Capture the cell that displays the provided text and extract its (X, Y) central coordinate. 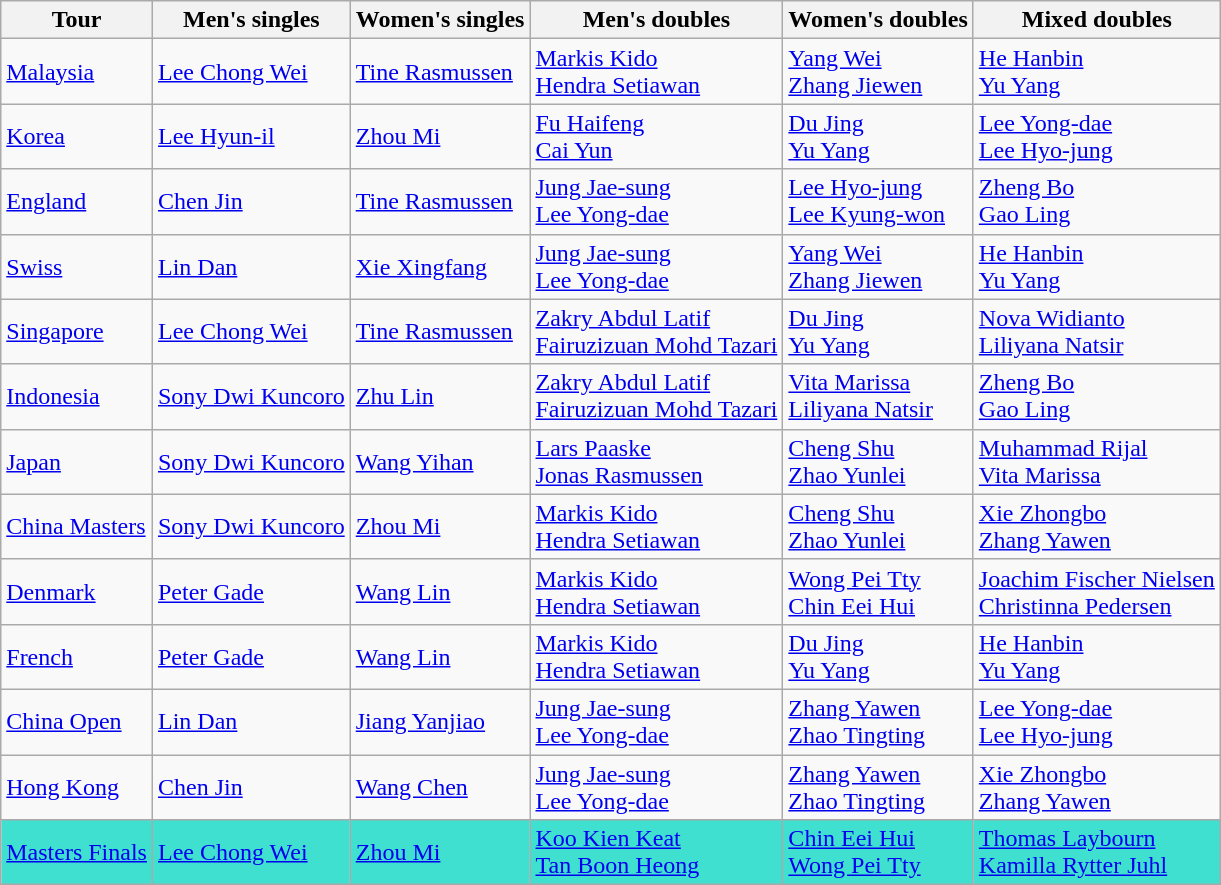
Tour (77, 20)
Swiss (77, 266)
England (77, 202)
Koo Kien Keat Tan Boon Heong (656, 852)
Thomas Laybourn Kamilla Rytter Juhl (1096, 852)
Malaysia (77, 72)
Japan (77, 462)
Lee Hyo-jung Lee Kyung-won (878, 202)
Men's singles (251, 20)
Hong Kong (77, 786)
Men's doubles (656, 20)
Singapore (77, 332)
Denmark (77, 592)
Vita Marissa Liliyana Natsir (878, 396)
Chin Eei Hui Wong Pei Tty (878, 852)
Wong Pei Tty Chin Eei Hui (878, 592)
Muhammad Rijal Vita Marissa (1096, 462)
Women's singles (440, 20)
Masters Finals (77, 852)
Lee Hyun-il (251, 136)
French (77, 656)
China Masters (77, 526)
Nova Widianto Liliyana Natsir (1096, 332)
Women's doubles (878, 20)
Wang Yihan (440, 462)
Fu Haifeng Cai Yun (656, 136)
Indonesia (77, 396)
Korea (77, 136)
Joachim Fischer Nielsen Christinna Pedersen (1096, 592)
Xie Xingfang (440, 266)
China Open (77, 722)
Wang Chen (440, 786)
Zhu Lin (440, 396)
Jiang Yanjiao (440, 722)
Mixed doubles (1096, 20)
Lars Paaske Jonas Rasmussen (656, 462)
